Search for the cell housing the specified text and yield its (X, Y) center coordinate. 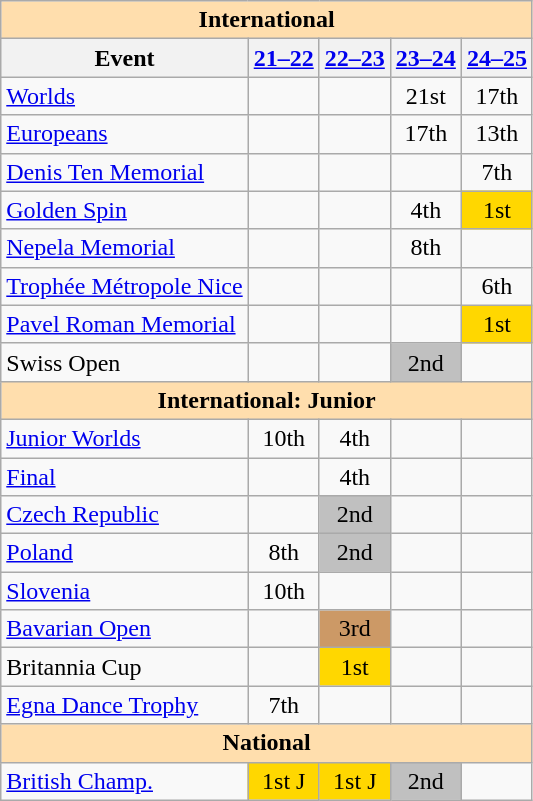
Denis Ten Memorial (124, 172)
Trophée Métropole Nice (124, 286)
13th (496, 134)
Event (124, 58)
Golden Spin (124, 210)
Slovenia (124, 591)
British Champ. (124, 781)
International: Junior (267, 400)
National (267, 743)
Nepela Memorial (124, 248)
Worlds (124, 96)
23–24 (426, 58)
6th (496, 286)
22–23 (354, 58)
Pavel Roman Memorial (124, 324)
21–22 (284, 58)
Junior Worlds (124, 438)
Poland (124, 553)
International (267, 20)
3rd (354, 629)
Egna Dance Trophy (124, 705)
21st (426, 96)
Bavarian Open (124, 629)
Czech Republic (124, 515)
Britannia Cup (124, 667)
Final (124, 477)
Swiss Open (124, 362)
Europeans (124, 134)
24–25 (496, 58)
